From the cell containing the given text, extract its center point as (x, y) coordinate. 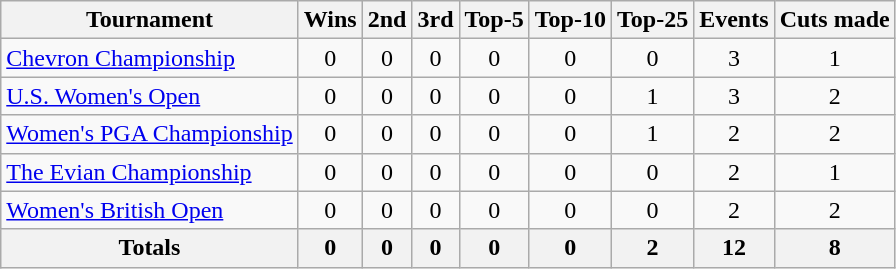
Chevron Championship (150, 58)
Women's PGA Championship (150, 134)
Women's British Open (150, 210)
Totals (150, 248)
U.S. Women's Open (150, 96)
12 (734, 248)
8 (834, 248)
The Evian Championship (150, 172)
Cuts made (834, 20)
Top-10 (570, 20)
Tournament (150, 20)
Top-5 (494, 20)
Wins (330, 20)
3rd (436, 20)
2nd (387, 20)
Events (734, 20)
Top-25 (652, 20)
